From the cell containing the given text, extract its center point as [X, Y] coordinate. 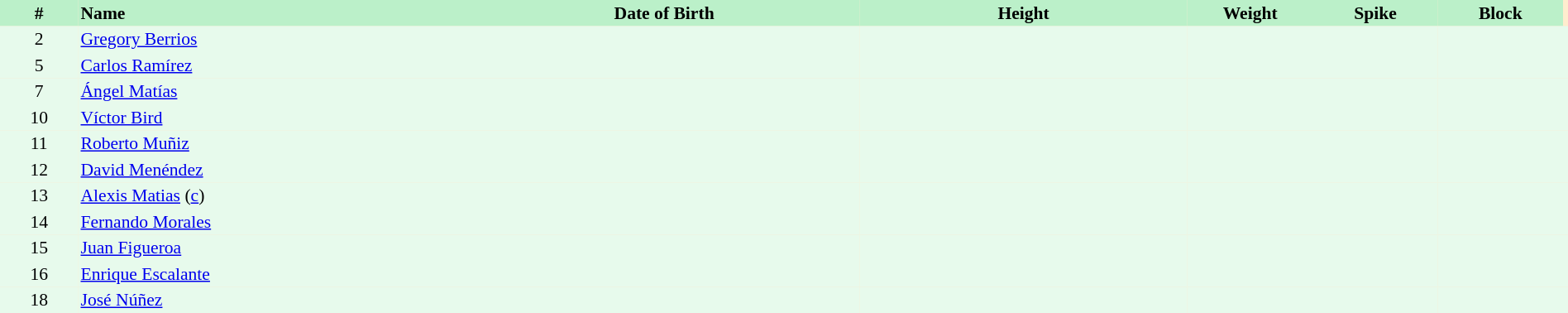
18 [39, 300]
Name [273, 13]
5 [39, 65]
Date of Birth [664, 13]
Height [1024, 13]
16 [39, 274]
Block [1500, 13]
Spike [1374, 13]
15 [39, 248]
Juan Figueroa [273, 248]
Alexis Matias (c) [273, 195]
# [39, 13]
Roberto Muñiz [273, 144]
Ángel Matías [273, 91]
Fernando Morales [273, 222]
14 [39, 222]
Weight [1250, 13]
Víctor Bird [273, 118]
2 [39, 40]
Enrique Escalante [273, 274]
13 [39, 195]
Gregory Berrios [273, 40]
12 [39, 170]
David Menéndez [273, 170]
7 [39, 91]
Carlos Ramírez [273, 65]
José Núñez [273, 300]
11 [39, 144]
10 [39, 118]
